Pinpoint the cell where the given text exists, returning its (x, y) midpoint coordinate. 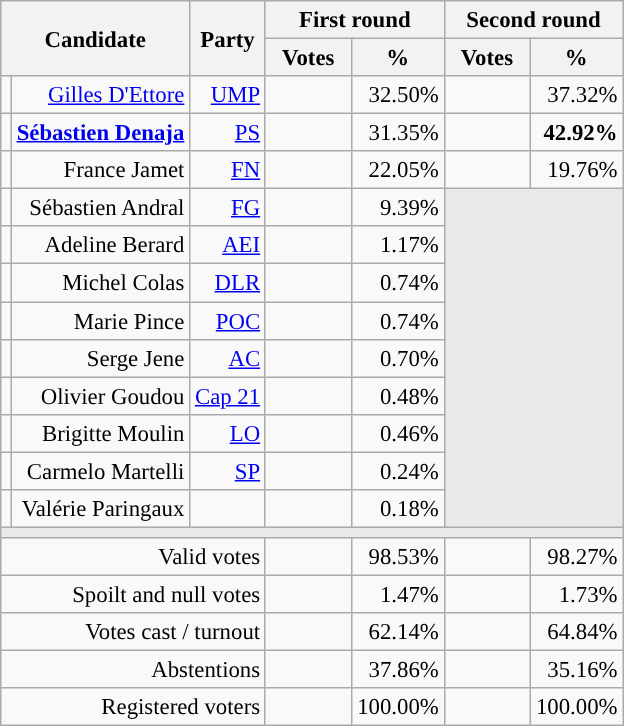
Olivier Goudou (100, 396)
AC (228, 358)
First round (354, 20)
32.50% (398, 95)
62.14% (398, 632)
UMP (228, 95)
Spoilt and null votes (134, 594)
France Jamet (100, 170)
Second round (534, 20)
37.86% (398, 670)
37.32% (576, 95)
Votes cast / turnout (134, 632)
Michel Colas (100, 283)
Gilles D'Ettore (100, 95)
Carmelo Martelli (100, 471)
1.73% (576, 594)
FG (228, 208)
AEI (228, 245)
0.70% (398, 358)
PS (228, 133)
Serge Jene (100, 358)
Cap 21 (228, 396)
Marie Pince (100, 321)
Registered voters (134, 707)
Valérie Paringaux (100, 509)
Adeline Berard (100, 245)
Valid votes (134, 557)
19.76% (576, 170)
98.27% (576, 557)
Party (228, 38)
1.17% (398, 245)
Abstentions (134, 670)
Candidate (96, 38)
0.24% (398, 471)
0.48% (398, 396)
0.46% (398, 433)
FN (228, 170)
Sébastien Denaja (100, 133)
POC (228, 321)
SP (228, 471)
31.35% (398, 133)
Brigitte Moulin (100, 433)
0.18% (398, 509)
1.47% (398, 594)
LO (228, 433)
35.16% (576, 670)
22.05% (398, 170)
98.53% (398, 557)
DLR (228, 283)
Sébastien Andral (100, 208)
42.92% (576, 133)
9.39% (398, 208)
64.84% (576, 632)
